Capture the cell that displays the provided text and extract its [x, y] central coordinate. 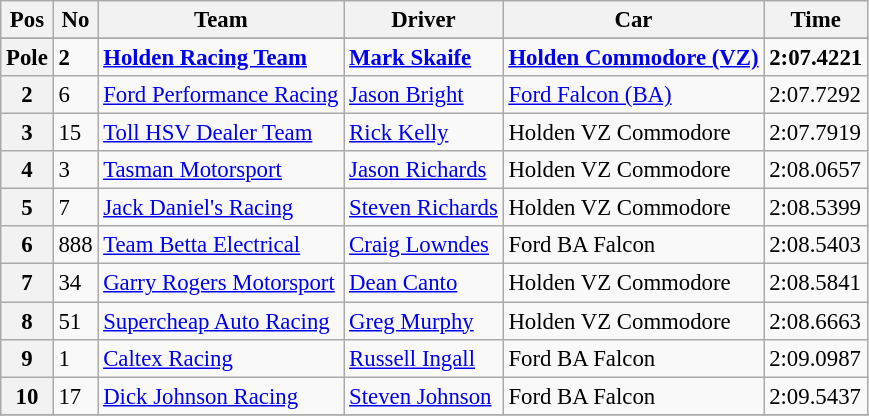
888 [76, 245]
Team [221, 20]
Craig Lowndes [424, 245]
4 [27, 170]
2:08.0657 [816, 170]
Garry Rogers Motorsport [221, 283]
2:09.0987 [816, 358]
Dean Canto [424, 283]
2:08.5841 [816, 283]
Holden Racing Team [221, 58]
2:07.7919 [816, 133]
1 [76, 358]
Jack Daniel's Racing [221, 208]
34 [76, 283]
Team Betta Electrical [221, 245]
2:08.5399 [816, 208]
Driver [424, 20]
Time [816, 20]
Car [634, 20]
Ford Performance Racing [221, 95]
10 [27, 396]
Jason Bright [424, 95]
Jason Richards [424, 170]
Toll HSV Dealer Team [221, 133]
9 [27, 358]
Russell Ingall [424, 358]
Pole [27, 58]
2:08.5403 [816, 245]
2:09.5437 [816, 396]
2:07.7292 [816, 95]
Dick Johnson Racing [221, 396]
Rick Kelly [424, 133]
Holden Commodore (VZ) [634, 58]
17 [76, 396]
8 [27, 321]
15 [76, 133]
Pos [27, 20]
2:07.4221 [816, 58]
Caltex Racing [221, 358]
Tasman Motorsport [221, 170]
5 [27, 208]
Ford Falcon (BA) [634, 95]
Steven Richards [424, 208]
No [76, 20]
Mark Skaife [424, 58]
2:08.6663 [816, 321]
Greg Murphy [424, 321]
51 [76, 321]
Supercheap Auto Racing [221, 321]
Steven Johnson [424, 396]
